Find where the given text appears and provide that cell's center as (x, y) coordinate. 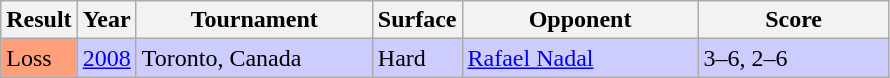
Opponent (580, 20)
Loss (39, 58)
Hard (417, 58)
Rafael Nadal (580, 58)
2008 (106, 58)
Tournament (254, 20)
Result (39, 20)
Surface (417, 20)
3–6, 2–6 (794, 58)
Year (106, 20)
Toronto, Canada (254, 58)
Score (794, 20)
